Identify which cell holds the provided text, then report its (X, Y) central coordinate. 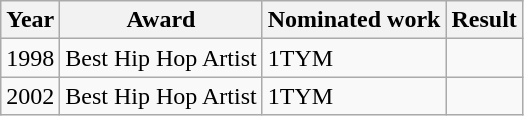
Nominated work (354, 20)
1998 (30, 58)
2002 (30, 96)
Year (30, 20)
Award (161, 20)
Result (484, 20)
